Return the [x, y] coordinate for the center point of the cell that contains the specified text.  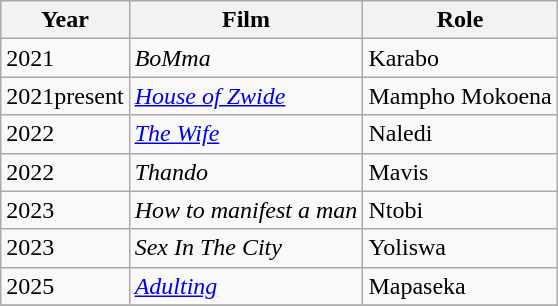
Adulting [246, 286]
How to manifest a man [246, 210]
Yoliswa [460, 248]
2021 [65, 58]
Mampho Mokoena [460, 96]
Sex In The City [246, 248]
2025 [65, 286]
Film [246, 20]
Thando [246, 172]
Ntobi [460, 210]
Karabo [460, 58]
The Wife [246, 134]
Year [65, 20]
2021present [65, 96]
Role [460, 20]
House of Zwide [246, 96]
Naledi [460, 134]
BoMma [246, 58]
Mapaseka [460, 286]
Mavis [460, 172]
